Locate the cell with the specified text and output its (x, y) center coordinate. 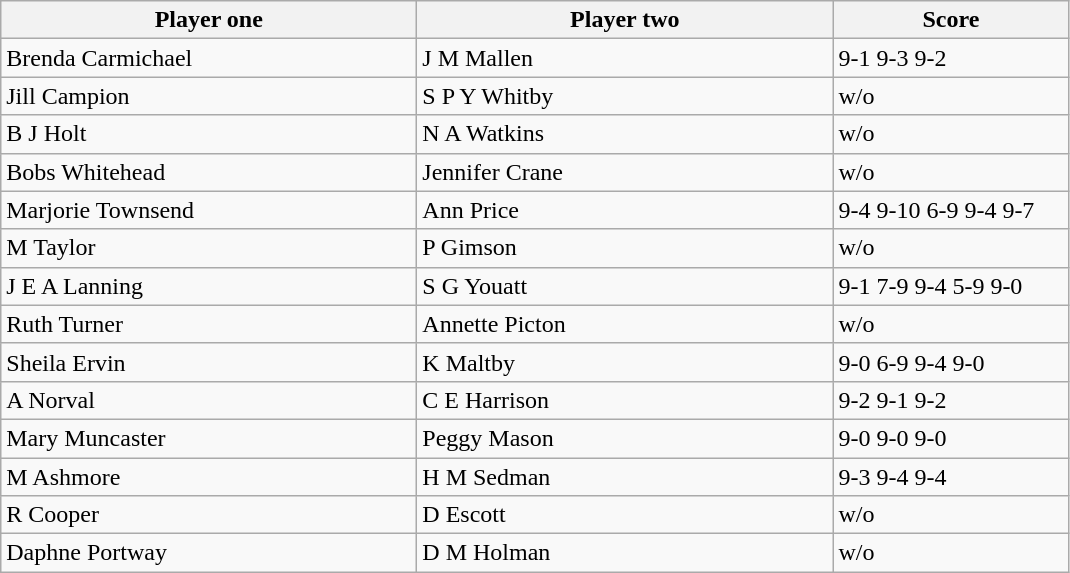
H M Sedman (625, 477)
P Gimson (625, 248)
S G Youatt (625, 286)
Marjorie Townsend (209, 210)
D M Holman (625, 553)
Mary Muncaster (209, 438)
Sheila Ervin (209, 362)
9-0 6-9 9-4 9-0 (951, 362)
S P Y Whitby (625, 96)
Player two (625, 20)
R Cooper (209, 515)
A Norval (209, 400)
Jennifer Crane (625, 172)
Annette Picton (625, 324)
Bobs Whitehead (209, 172)
Player one (209, 20)
M Taylor (209, 248)
9-1 7-9 9-4 5-9 9-0 (951, 286)
N A Watkins (625, 134)
Ruth Turner (209, 324)
9-0 9-0 9-0 (951, 438)
9-1 9-3 9-2 (951, 58)
M Ashmore (209, 477)
B J Holt (209, 134)
C E Harrison (625, 400)
D Escott (625, 515)
9-4 9-10 6-9 9-4 9-7 (951, 210)
9-3 9-4 9-4 (951, 477)
Ann Price (625, 210)
J E A Lanning (209, 286)
9-2 9-1 9-2 (951, 400)
Daphne Portway (209, 553)
J M Mallen (625, 58)
Score (951, 20)
K Maltby (625, 362)
Peggy Mason (625, 438)
Jill Campion (209, 96)
Brenda Carmichael (209, 58)
